Find where the given text appears and provide that cell's center as (x, y) coordinate. 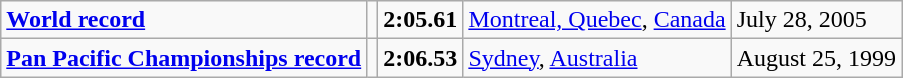
World record (184, 20)
July 28, 2005 (816, 20)
2:06.53 (420, 58)
Pan Pacific Championships record (184, 58)
Sydney, Australia (597, 58)
2:05.61 (420, 20)
Montreal, Quebec, Canada (597, 20)
August 25, 1999 (816, 58)
